Search for the cell housing the specified text and yield its [x, y] center coordinate. 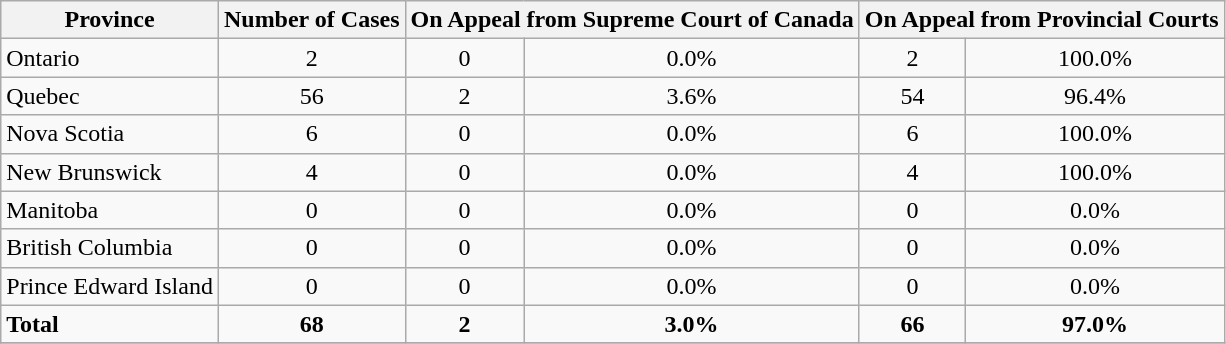
3.6% [692, 96]
54 [912, 96]
Province [110, 20]
British Columbia [110, 248]
Manitoba [110, 210]
Prince Edward Island [110, 286]
On Appeal from Provincial Courts [1042, 20]
56 [312, 96]
66 [912, 324]
Quebec [110, 96]
68 [312, 324]
New Brunswick [110, 172]
Nova Scotia [110, 134]
Number of Cases [312, 20]
Ontario [110, 58]
On Appeal from Supreme Court of Canada [632, 20]
Total [110, 324]
97.0% [1095, 324]
3.0% [692, 324]
96.4% [1095, 96]
